Locate the cell with the specified text and output its [X, Y] center coordinate. 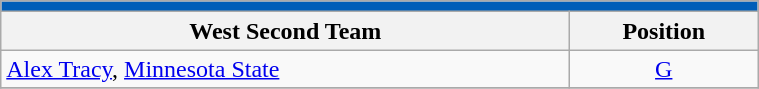
Alex Tracy, Minnesota State [286, 69]
G [664, 69]
Position [664, 31]
West Second Team [286, 31]
